Scan for the cell matching the given text and deliver its (X, Y) coordinate at center. 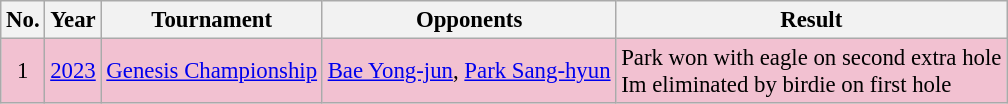
Park won with eagle on second extra holeIm eliminated by birdie on first hole (812, 72)
Opponents (468, 20)
2023 (73, 72)
No. (23, 20)
Result (812, 20)
Year (73, 20)
Genesis Championship (212, 72)
1 (23, 72)
Bae Yong-jun, Park Sang-hyun (468, 72)
Tournament (212, 20)
